Detect which cell encompasses the target text, then output its (x, y) center coordinate. 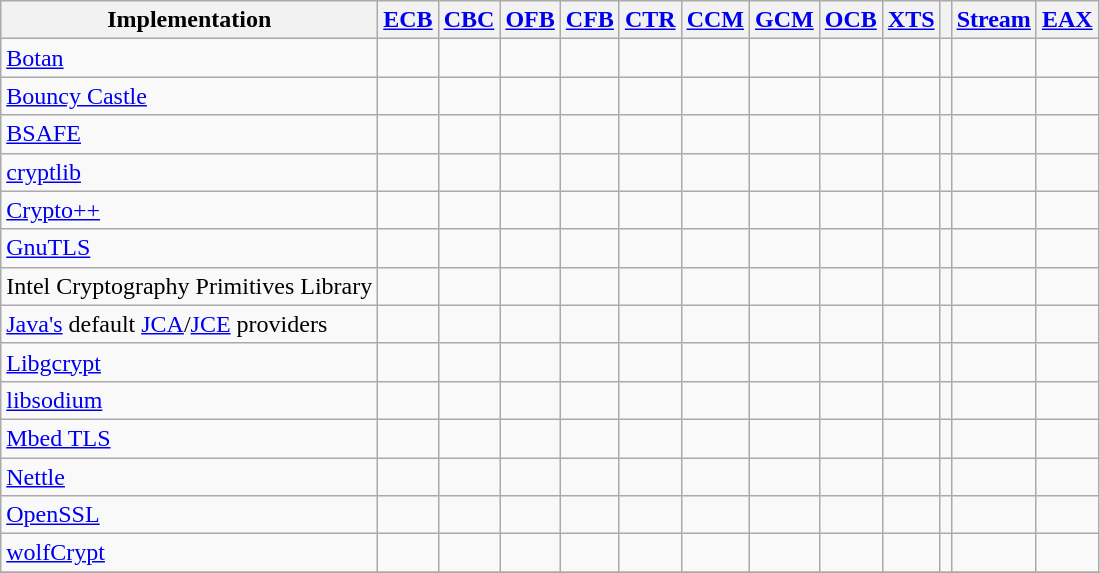
Nettle (190, 477)
OpenSSL (190, 515)
wolfCrypt (190, 553)
libsodium (190, 400)
CCM (715, 20)
Mbed TLS (190, 438)
Botan (190, 58)
Java's default JCA/JCE providers (190, 324)
ECB (408, 20)
Crypto++ (190, 210)
cryptlib (190, 172)
Implementation (190, 20)
GCM (784, 20)
OCB (850, 20)
XTS (911, 20)
CBC (469, 20)
BSAFE (190, 134)
Stream (994, 20)
GnuTLS (190, 248)
EAX (1067, 20)
CTR (650, 20)
OFB (530, 20)
Libgcrypt (190, 362)
CFB (590, 20)
Bouncy Castle (190, 96)
Intel Cryptography Primitives Library (190, 286)
